From the cell containing the given text, extract its center point as [X, Y] coordinate. 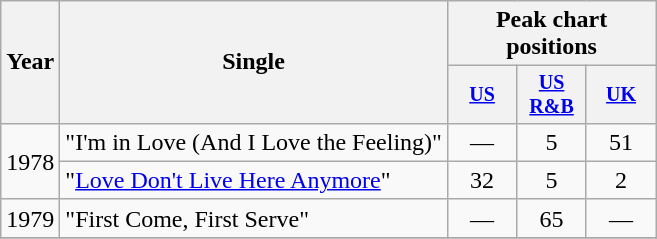
32 [482, 180]
2 [620, 180]
51 [620, 142]
1979 [30, 218]
1978 [30, 161]
"I'm in Love (And I Love the Feeling)" [254, 142]
"First Come, First Serve" [254, 218]
65 [552, 218]
Peak chart positions [551, 34]
UK [620, 94]
USR&B [552, 94]
Year [30, 62]
Single [254, 62]
US [482, 94]
"Love Don't Live Here Anymore" [254, 180]
